Scan for the cell matching the given text and deliver its [x, y] coordinate at center. 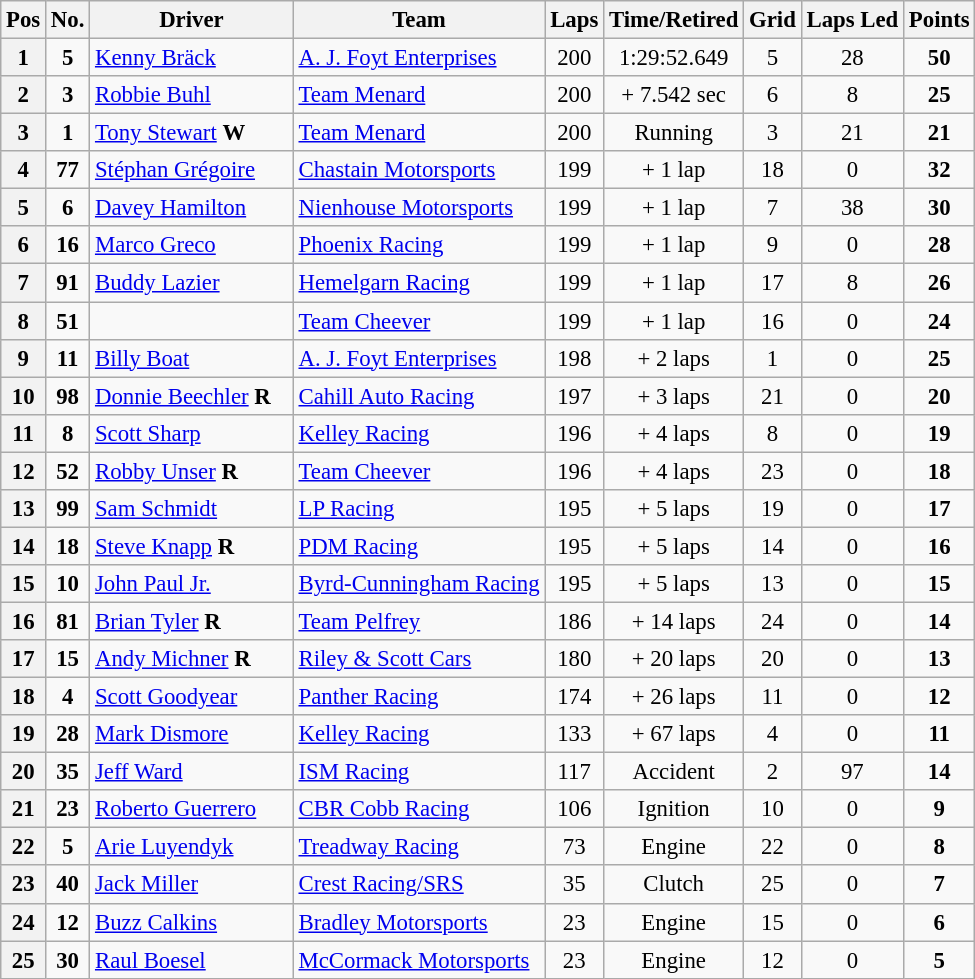
Riley & Scott Cars [419, 659]
Roberto Guerrero [192, 809]
97 [852, 772]
98 [68, 396]
Accident [674, 772]
Mark Dismore [192, 734]
Time/Retired [674, 20]
ISM Racing [419, 772]
Panther Racing [419, 697]
38 [852, 208]
Davey Hamilton [192, 208]
Scott Goodyear [192, 697]
Raul Boesel [192, 960]
Laps Led [852, 20]
+ 14 laps [674, 621]
Treadway Racing [419, 847]
Buddy Lazier [192, 283]
Kenny Bräck [192, 58]
Clutch [674, 885]
+ 67 laps [674, 734]
Ignition [674, 809]
Crest Racing/SRS [419, 885]
Andy Michner R [192, 659]
Phoenix Racing [419, 245]
+ 26 laps [674, 697]
McCormack Motorsports [419, 960]
Hemelgarn Racing [419, 283]
CBR Cobb Racing [419, 809]
32 [940, 170]
91 [68, 283]
Sam Schmidt [192, 509]
Pos [24, 20]
73 [574, 847]
Buzz Calkins [192, 922]
40 [68, 885]
50 [940, 58]
Marco Greco [192, 245]
Team [419, 20]
Stéphan Grégoire [192, 170]
52 [68, 471]
186 [574, 621]
Tony Stewart W [192, 133]
Driver [192, 20]
77 [68, 170]
Cahill Auto Racing [419, 396]
John Paul Jr. [192, 584]
Laps [574, 20]
1:29:52.649 [674, 58]
198 [574, 358]
PDM Racing [419, 546]
Steve Knapp R [192, 546]
51 [68, 321]
197 [574, 396]
Robbie Buhl [192, 95]
99 [68, 509]
Scott Sharp [192, 433]
Robby Unser R [192, 471]
Brian Tyler R [192, 621]
106 [574, 809]
No. [68, 20]
LP Racing [419, 509]
Points [940, 20]
117 [574, 772]
Billy Boat [192, 358]
Jeff Ward [192, 772]
81 [68, 621]
Chastain Motorsports [419, 170]
180 [574, 659]
+ 2 laps [674, 358]
133 [574, 734]
Grid [772, 20]
174 [574, 697]
Team Pelfrey [419, 621]
Running [674, 133]
26 [940, 283]
Arie Luyendyk [192, 847]
Nienhouse Motorsports [419, 208]
+ 7.542 sec [674, 95]
+ 3 laps [674, 396]
Jack Miller [192, 885]
Bradley Motorsports [419, 922]
+ 20 laps [674, 659]
Byrd-Cunningham Racing [419, 584]
Donnie Beechler R [192, 396]
